Find where the given text appears and provide that cell's center as (X, Y) coordinate. 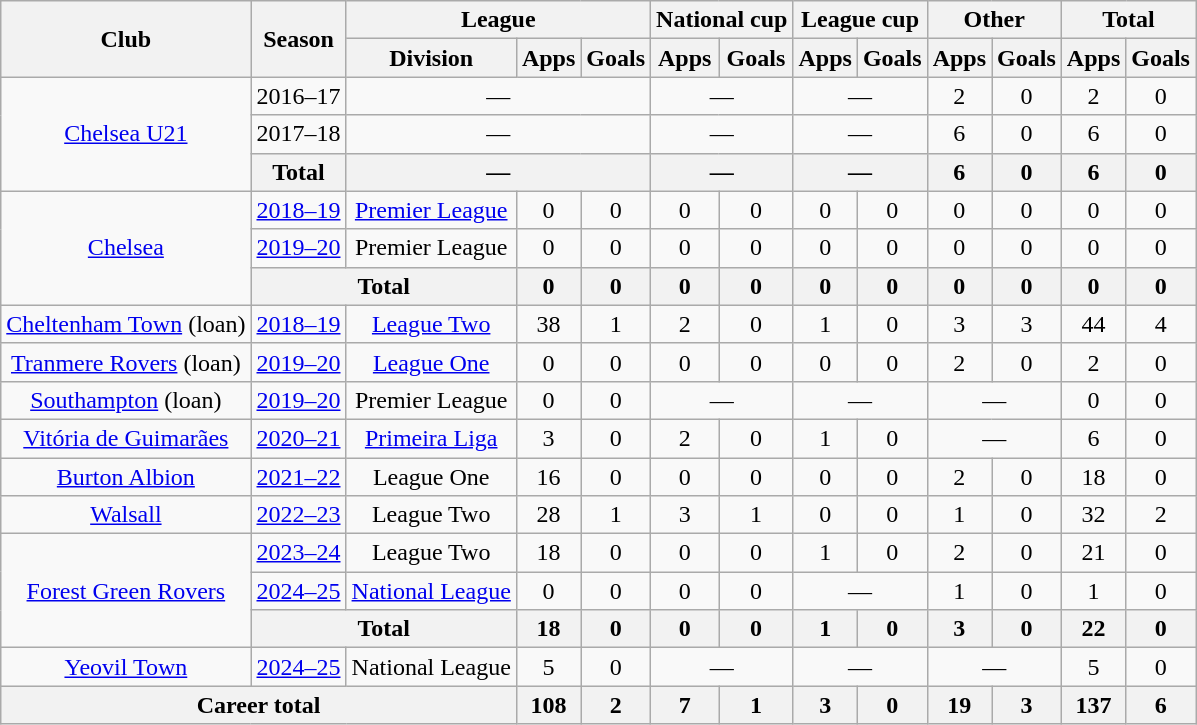
League cup (860, 20)
League (498, 20)
137 (1093, 705)
Club (126, 39)
16 (548, 477)
108 (548, 705)
Cheltenham Town (loan) (126, 324)
21 (1093, 553)
Other (994, 20)
2016–17 (298, 96)
38 (548, 324)
National cup (722, 20)
32 (1093, 515)
Career total (259, 705)
2022–23 (298, 515)
Walsall (126, 515)
4 (1161, 324)
Vitória de Guimarães (126, 438)
Chelsea U21 (126, 134)
Primeira Liga (431, 438)
2020–21 (298, 438)
Southampton (loan) (126, 400)
Division (431, 58)
Chelsea (126, 248)
Burton Albion (126, 477)
19 (959, 705)
7 (685, 705)
2023–24 (298, 553)
44 (1093, 324)
22 (1093, 629)
Yeovil Town (126, 667)
Forest Green Rovers (126, 591)
Season (298, 39)
28 (548, 515)
2017–18 (298, 134)
2021–22 (298, 477)
Tranmere Rovers (loan) (126, 362)
